Output the [x, y] coordinate of the center of the cell containing the given text.  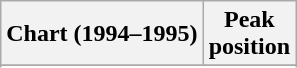
Peakposition [249, 34]
Chart (1994–1995) [102, 34]
